Return (x, y) of the center of cell containing provided text 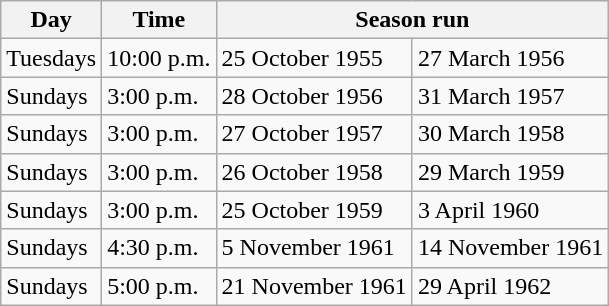
29 April 1962 (510, 286)
28 October 1956 (314, 96)
Time (159, 20)
25 October 1959 (314, 210)
29 March 1959 (510, 172)
14 November 1961 (510, 248)
27 October 1957 (314, 134)
Day (52, 20)
21 November 1961 (314, 286)
5 November 1961 (314, 248)
10:00 p.m. (159, 58)
3 April 1960 (510, 210)
26 October 1958 (314, 172)
Tuesdays (52, 58)
25 October 1955 (314, 58)
27 March 1956 (510, 58)
31 March 1957 (510, 96)
4:30 p.m. (159, 248)
30 March 1958 (510, 134)
5:00 p.m. (159, 286)
Season run (412, 20)
